Locate the cell with the specified text and output its [x, y] center coordinate. 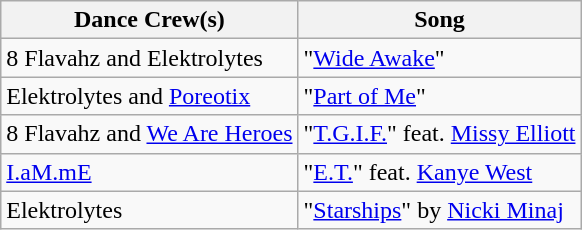
"Wide Awake" [440, 58]
Elektrolytes [150, 210]
"Starships" by Nicki Minaj [440, 210]
"T.G.I.F." feat. Missy Elliott [440, 134]
Elektrolytes and Poreotix [150, 96]
8 Flavahz and Elektrolytes [150, 58]
"E.T." feat. Kanye West [440, 172]
Song [440, 20]
8 Flavahz and We Are Heroes [150, 134]
I.aM.mE [150, 172]
Dance Crew(s) [150, 20]
"Part of Me" [440, 96]
